Find where the given text appears and provide that cell's center as (X, Y) coordinate. 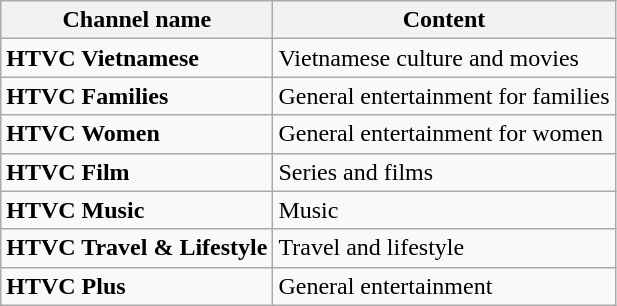
HTVC Women (137, 134)
General entertainment for families (444, 96)
General entertainment (444, 286)
Travel and lifestyle (444, 248)
Vietnamese culture and movies (444, 58)
HTVC Vietnamese (137, 58)
HTVC Film (137, 172)
HTVC Families (137, 96)
Series and films (444, 172)
General entertainment for women (444, 134)
HTVC Plus (137, 286)
Music (444, 210)
HTVC Travel & Lifestyle (137, 248)
Channel name (137, 20)
HTVC Music (137, 210)
Content (444, 20)
